Capture the cell that displays the provided text and extract its [X, Y] central coordinate. 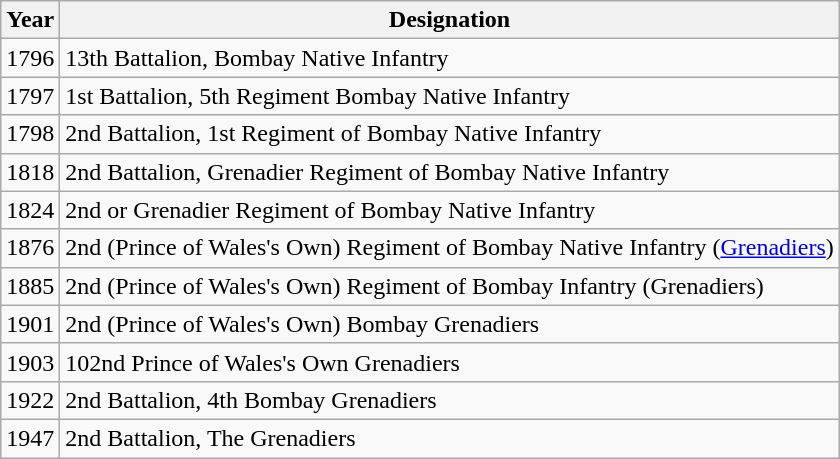
1798 [30, 134]
2nd or Grenadier Regiment of Bombay Native Infantry [450, 210]
2nd (Prince of Wales's Own) Regiment of Bombay Infantry (Grenadiers) [450, 286]
102nd Prince of Wales's Own Grenadiers [450, 362]
1797 [30, 96]
1885 [30, 286]
2nd Battalion, The Grenadiers [450, 438]
1901 [30, 324]
1818 [30, 172]
Designation [450, 20]
2nd Battalion, 4th Bombay Grenadiers [450, 400]
13th Battalion, Bombay Native Infantry [450, 58]
Year [30, 20]
1st Battalion, 5th Regiment Bombay Native Infantry [450, 96]
2nd (Prince of Wales's Own) Regiment of Bombay Native Infantry (Grenadiers) [450, 248]
2nd Battalion, 1st Regiment of Bombay Native Infantry [450, 134]
2nd Battalion, Grenadier Regiment of Bombay Native Infantry [450, 172]
1903 [30, 362]
1824 [30, 210]
1922 [30, 400]
1876 [30, 248]
1796 [30, 58]
1947 [30, 438]
2nd (Prince of Wales's Own) Bombay Grenadiers [450, 324]
